From the cell containing the given text, extract its center point as (X, Y) coordinate. 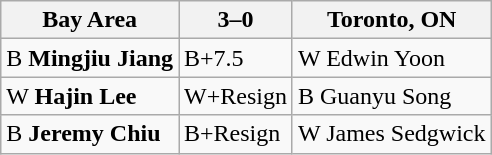
B Guanyu Song (392, 96)
Bay Area (90, 20)
Toronto, ON (392, 20)
B+7.5 (236, 58)
W Hajin Lee (90, 96)
W Edwin Yoon (392, 58)
3–0 (236, 20)
W James Sedgwick (392, 134)
B Mingjiu Jiang (90, 58)
W+Resign (236, 96)
B+Resign (236, 134)
B Jeremy Chiu (90, 134)
